For the text-containing cell, return its midpoint in (x, y) coordinate format. 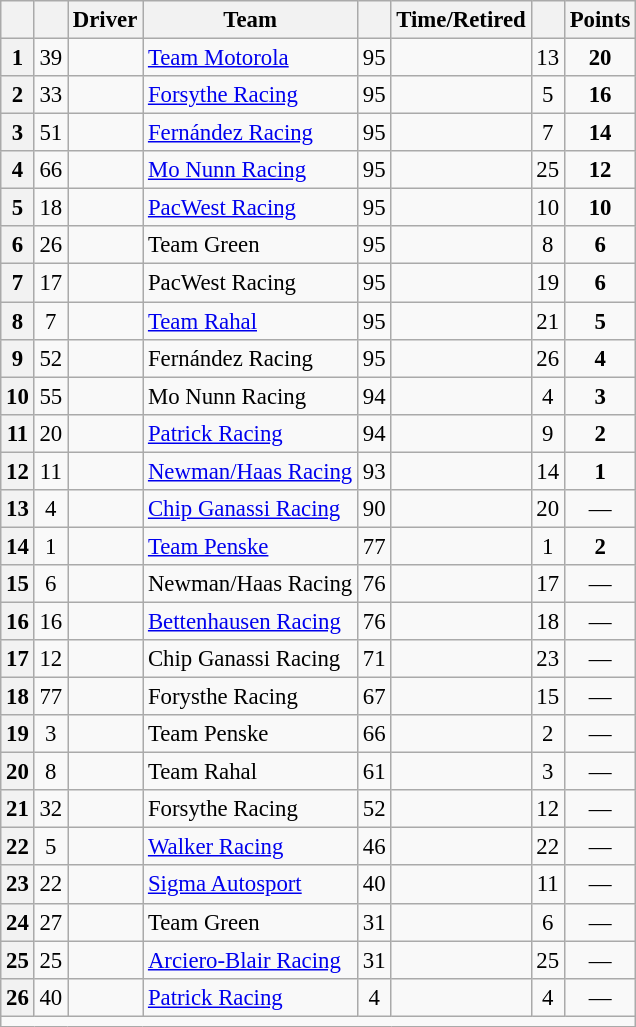
Arciero-Blair Racing (250, 960)
32 (50, 809)
Points (600, 20)
71 (374, 659)
Walker Racing (250, 847)
Bettenhausen Racing (250, 621)
90 (374, 509)
Team Motorola (250, 58)
Forysthe Racing (250, 697)
27 (50, 922)
46 (374, 847)
67 (374, 697)
55 (50, 396)
Team (250, 20)
Time/Retired (461, 20)
61 (374, 772)
Sigma Autosport (250, 885)
24 (18, 922)
33 (50, 95)
39 (50, 58)
51 (50, 133)
Driver (106, 20)
93 (374, 471)
